Search for the cell housing the specified text and yield its [x, y] center coordinate. 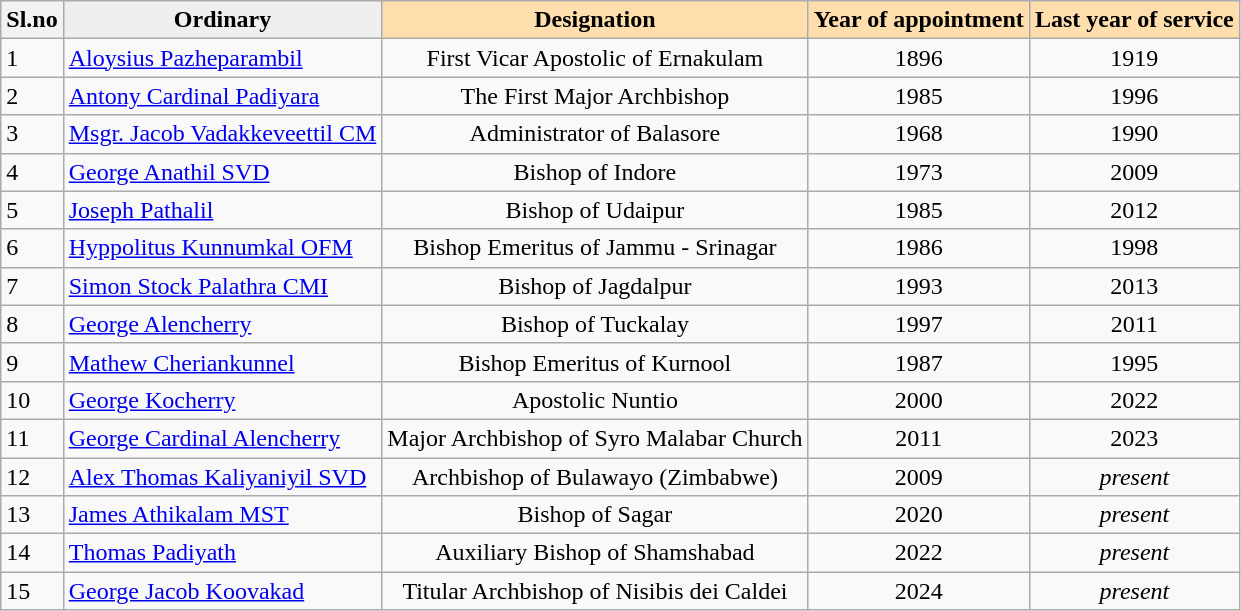
Sl.no [32, 20]
Simon Stock Palathra CMI [222, 286]
George Anathil SVD [222, 172]
2020 [918, 515]
Joseph Pathalil [222, 210]
Thomas Padiyath [222, 553]
Designation [595, 20]
Antony Cardinal Padiyara [222, 96]
1896 [918, 58]
1998 [1134, 248]
1973 [918, 172]
Bishop of Sagar [595, 515]
Archbishop of Bulawayo (Zimbabwe) [595, 477]
5 [32, 210]
George Alencherry [222, 324]
1993 [918, 286]
Mathew Cheriankunnel [222, 362]
1990 [1134, 134]
Alex Thomas Kaliyaniyil SVD [222, 477]
Last year of service [1134, 20]
Titular Archbishop of Nisibis dei Caldei [595, 591]
George Cardinal Alencherry [222, 438]
14 [32, 553]
2000 [918, 400]
2 [32, 96]
Ordinary [222, 20]
6 [32, 248]
7 [32, 286]
4 [32, 172]
Bishop of Indore [595, 172]
1986 [918, 248]
Hyppolitus Kunnumkal OFM [222, 248]
13 [32, 515]
8 [32, 324]
First Vicar Apostolic of Ernakulam [595, 58]
2013 [1134, 286]
Major Archbishop of Syro Malabar Church [595, 438]
James Athikalam MST [222, 515]
3 [32, 134]
1968 [918, 134]
The First Major Archbishop [595, 96]
Year of appointment [918, 20]
1997 [918, 324]
George Jacob Koovakad [222, 591]
Bishop of Udaipur [595, 210]
Apostolic Nuntio [595, 400]
1996 [1134, 96]
2023 [1134, 438]
Msgr. Jacob Vadakkeveettil CM [222, 134]
2012 [1134, 210]
10 [32, 400]
Aloysius Pazheparambil [222, 58]
12 [32, 477]
11 [32, 438]
2024 [918, 591]
1919 [1134, 58]
15 [32, 591]
Bishop Emeritus of Jammu - Srinagar [595, 248]
9 [32, 362]
1987 [918, 362]
George Kocherry [222, 400]
1995 [1134, 362]
Bishop Emeritus of Kurnool [595, 362]
Bishop of Jagdalpur [595, 286]
Auxiliary Bishop of Shamshabad [595, 553]
Bishop of Tuckalay [595, 324]
1 [32, 58]
Administrator of Balasore [595, 134]
